Identify which cell holds the provided text, then report its (x, y) central coordinate. 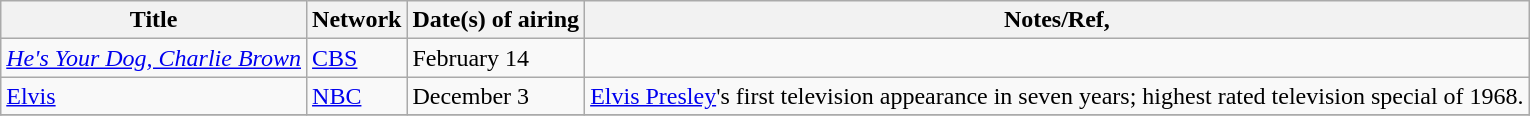
He's Your Dog, Charlie Brown (154, 58)
CBS (357, 58)
December 3 (496, 96)
Notes/Ref, (1057, 20)
Elvis Presley's first television appearance in seven years; highest rated television special of 1968. (1057, 96)
February 14 (496, 58)
Network (357, 20)
NBC (357, 96)
Elvis (154, 96)
Date(s) of airing (496, 20)
Title (154, 20)
